Capture the cell that displays the provided text and extract its [x, y] central coordinate. 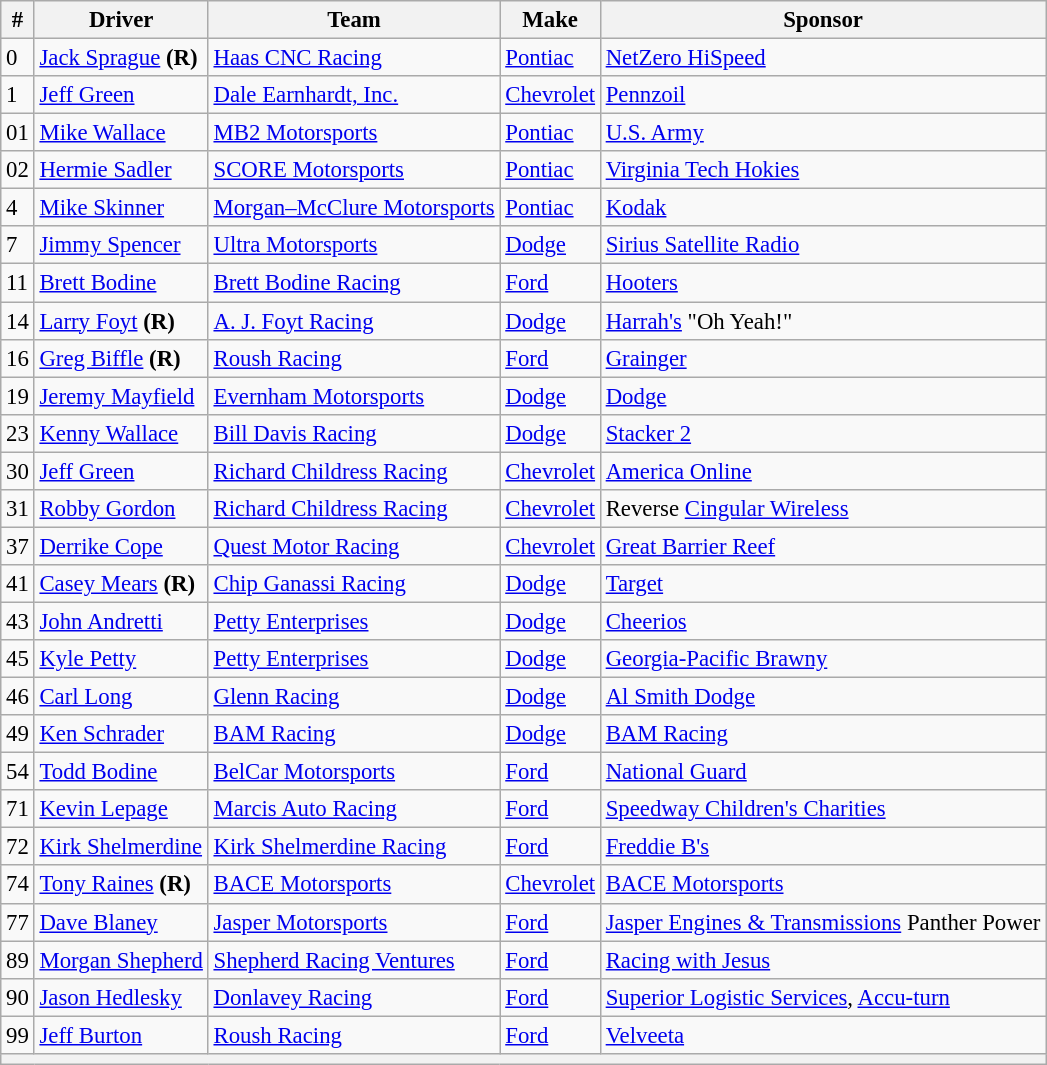
Marcis Auto Racing [354, 809]
4 [18, 208]
Morgan Shepherd [121, 960]
Kodak [822, 208]
Superior Logistic Services, Accu-turn [822, 997]
Grainger [822, 358]
31 [18, 509]
54 [18, 772]
02 [18, 170]
14 [18, 321]
Evernham Motorsports [354, 396]
Dale Earnhardt, Inc. [354, 95]
Racing with Jesus [822, 960]
Sponsor [822, 20]
National Guard [822, 772]
Chip Ganassi Racing [354, 584]
Casey Mears (R) [121, 584]
16 [18, 358]
Hooters [822, 283]
Haas CNC Racing [354, 58]
Glenn Racing [354, 697]
John Andretti [121, 621]
SCORE Motorsports [354, 170]
Tony Raines (R) [121, 885]
1 [18, 95]
Kirk Shelmerdine [121, 847]
Virginia Tech Hokies [822, 170]
Great Barrier Reef [822, 546]
37 [18, 546]
America Online [822, 471]
Speedway Children's Charities [822, 809]
Target [822, 584]
Jeff Burton [121, 1035]
Mike Skinner [121, 208]
Robby Gordon [121, 509]
99 [18, 1035]
30 [18, 471]
Driver [121, 20]
Mike Wallace [121, 133]
11 [18, 283]
Reverse Cingular Wireless [822, 509]
Quest Motor Racing [354, 546]
Jasper Engines & Transmissions Panther Power [822, 922]
0 [18, 58]
Jason Hedlesky [121, 997]
Todd Bodine [121, 772]
Carl Long [121, 697]
Dave Blaney [121, 922]
71 [18, 809]
Georgia-Pacific Brawny [822, 659]
7 [18, 245]
77 [18, 922]
Sirius Satellite Radio [822, 245]
45 [18, 659]
49 [18, 734]
Bill Davis Racing [354, 433]
46 [18, 697]
41 [18, 584]
Brett Bodine Racing [354, 283]
Pennzoil [822, 95]
A. J. Foyt Racing [354, 321]
Donlavey Racing [354, 997]
# [18, 20]
74 [18, 885]
Greg Biffle (R) [121, 358]
BelCar Motorsports [354, 772]
U.S. Army [822, 133]
Derrike Cope [121, 546]
Stacker 2 [822, 433]
Harrah's "Oh Yeah!" [822, 321]
Jimmy Spencer [121, 245]
Make [550, 20]
NetZero HiSpeed [822, 58]
Jeremy Mayfield [121, 396]
Brett Bodine [121, 283]
90 [18, 997]
89 [18, 960]
Freddie B's [822, 847]
Ken Schrader [121, 734]
Kirk Shelmerdine Racing [354, 847]
Kevin Lepage [121, 809]
Team [354, 20]
Kenny Wallace [121, 433]
Shepherd Racing Ventures [354, 960]
Velveeta [822, 1035]
Ultra Motorsports [354, 245]
23 [18, 433]
Cheerios [822, 621]
Kyle Petty [121, 659]
Jack Sprague (R) [121, 58]
43 [18, 621]
01 [18, 133]
Jasper Motorsports [354, 922]
Hermie Sadler [121, 170]
19 [18, 396]
Morgan–McClure Motorsports [354, 208]
72 [18, 847]
MB2 Motorsports [354, 133]
Al Smith Dodge [822, 697]
Larry Foyt (R) [121, 321]
